Output the (X, Y) coordinate of the center of the cell containing the given text.  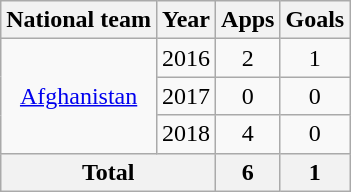
Goals (315, 20)
2018 (186, 134)
6 (248, 172)
Afghanistan (79, 96)
Apps (248, 20)
2017 (186, 96)
Year (186, 20)
National team (79, 20)
2016 (186, 58)
2 (248, 58)
Total (108, 172)
4 (248, 134)
